Scan for the cell matching the given text and deliver its [X, Y] coordinate at center. 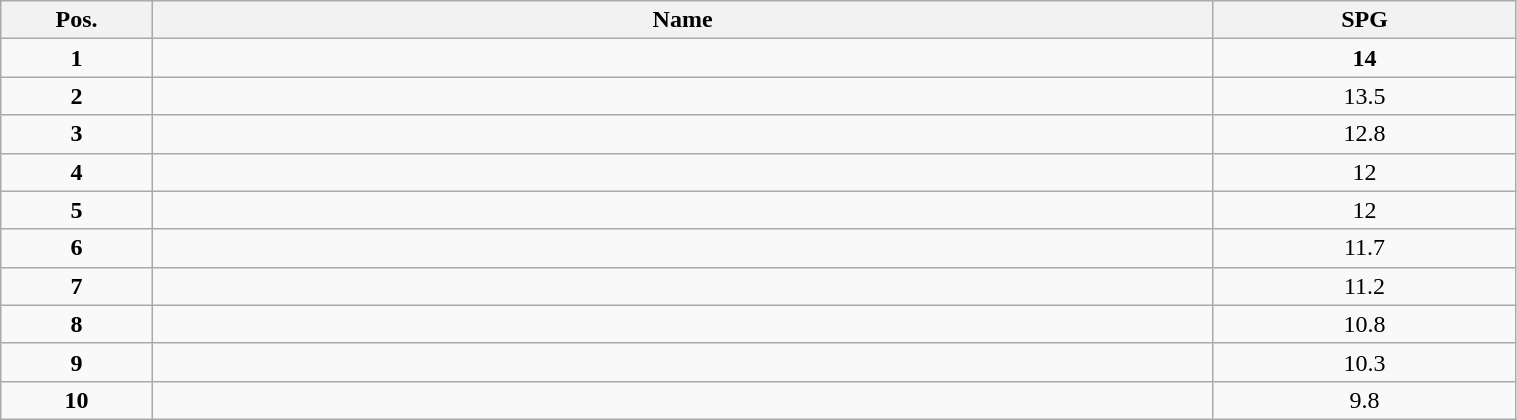
11.2 [1364, 286]
5 [77, 210]
9 [77, 362]
6 [77, 248]
14 [1364, 58]
7 [77, 286]
1 [77, 58]
11.7 [1364, 248]
4 [77, 172]
SPG [1364, 20]
8 [77, 324]
9.8 [1364, 400]
Name [682, 20]
10.3 [1364, 362]
13.5 [1364, 96]
10 [77, 400]
Pos. [77, 20]
12.8 [1364, 134]
10.8 [1364, 324]
2 [77, 96]
3 [77, 134]
